Find where the given text appears and provide that cell's center as [x, y] coordinate. 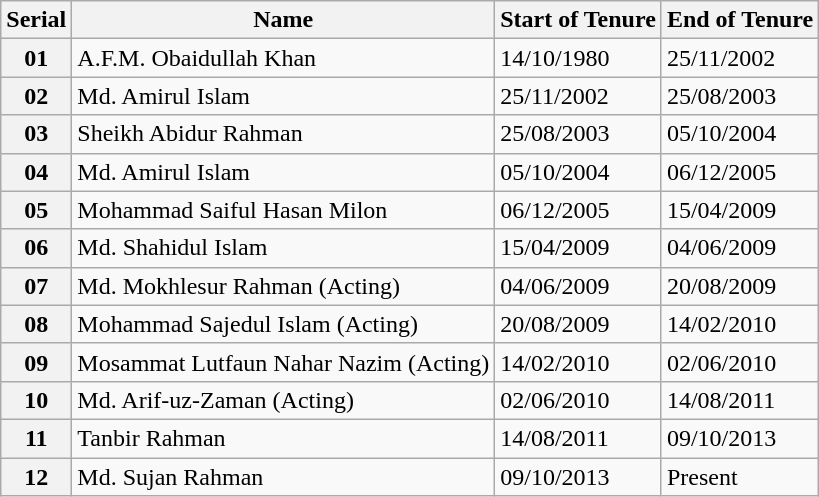
09 [36, 362]
Md. Shahidul Islam [284, 248]
05 [36, 210]
06 [36, 248]
Md. Sujan Rahman [284, 477]
14/10/1980 [578, 58]
01 [36, 58]
End of Tenure [740, 20]
A.F.M. Obaidullah Khan [284, 58]
10 [36, 400]
Name [284, 20]
Tanbir Rahman [284, 438]
12 [36, 477]
04 [36, 172]
08 [36, 324]
03 [36, 134]
Serial [36, 20]
02 [36, 96]
Mosammat Lutfaun Nahar Nazim (Acting) [284, 362]
Start of Tenure [578, 20]
Present [740, 477]
Mohammad Saiful Hasan Milon [284, 210]
Md. Mokhlesur Rahman (Acting) [284, 286]
Sheikh Abidur Rahman [284, 134]
Mohammad Sajedul Islam (Acting) [284, 324]
Md. Arif-uz-Zaman (Acting) [284, 400]
07 [36, 286]
11 [36, 438]
